For the text-containing cell, return its midpoint in [X, Y] coordinate format. 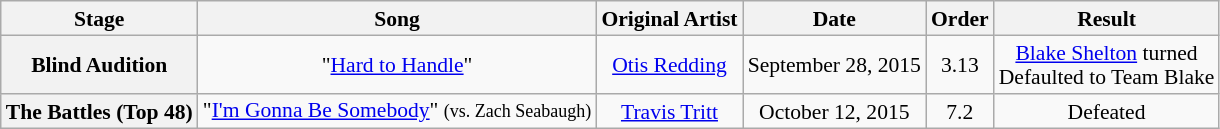
Result [1107, 18]
"I'm Gonna Be Somebody" (vs. Zach Seabaugh) [398, 111]
"Hard to Handle" [398, 64]
Blind Audition [100, 64]
3.13 [960, 64]
Defeated [1107, 111]
Date [834, 18]
Order [960, 18]
September 28, 2015 [834, 64]
7.2 [960, 111]
The Battles (Top 48) [100, 111]
Song [398, 18]
Blake Shelton turnedDefaulted to Team Blake [1107, 64]
October 12, 2015 [834, 111]
Original Artist [669, 18]
Travis Tritt [669, 111]
Otis Redding [669, 64]
Stage [100, 18]
